Find where the given text appears and provide that cell's center as [X, Y] coordinate. 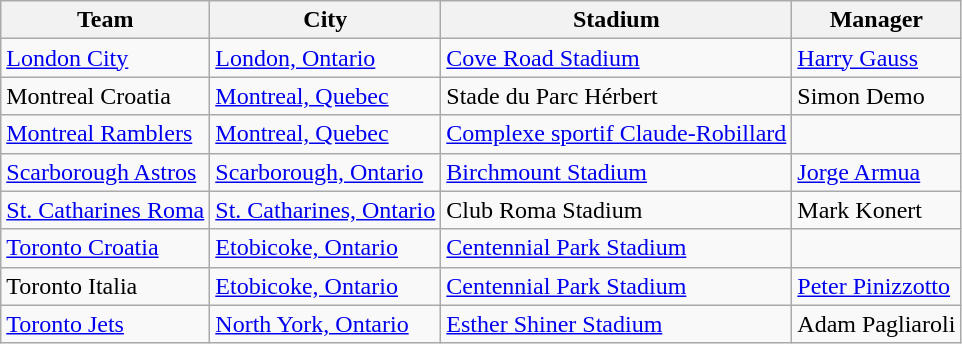
Birchmount Stadium [616, 172]
North York, Ontario [326, 324]
London City [106, 58]
London, Ontario [326, 58]
Scarborough Astros [106, 172]
City [326, 20]
Toronto Jets [106, 324]
St. Catharines, Ontario [326, 210]
Mark Konert [876, 210]
Complexe sportif Claude-Robillard [616, 134]
St. Catharines Roma [106, 210]
Toronto Italia [106, 286]
Peter Pinizzotto [876, 286]
Montreal Ramblers [106, 134]
Harry Gauss [876, 58]
Club Roma Stadium [616, 210]
Manager [876, 20]
Montreal Croatia [106, 96]
Adam Pagliaroli [876, 324]
Toronto Croatia [106, 248]
Team [106, 20]
Stade du Parc Hérbert [616, 96]
Simon Demo [876, 96]
Stadium [616, 20]
Cove Road Stadium [616, 58]
Esther Shiner Stadium [616, 324]
Scarborough, Ontario [326, 172]
Jorge Armua [876, 172]
